Return [x, y] of the center of cell containing provided text 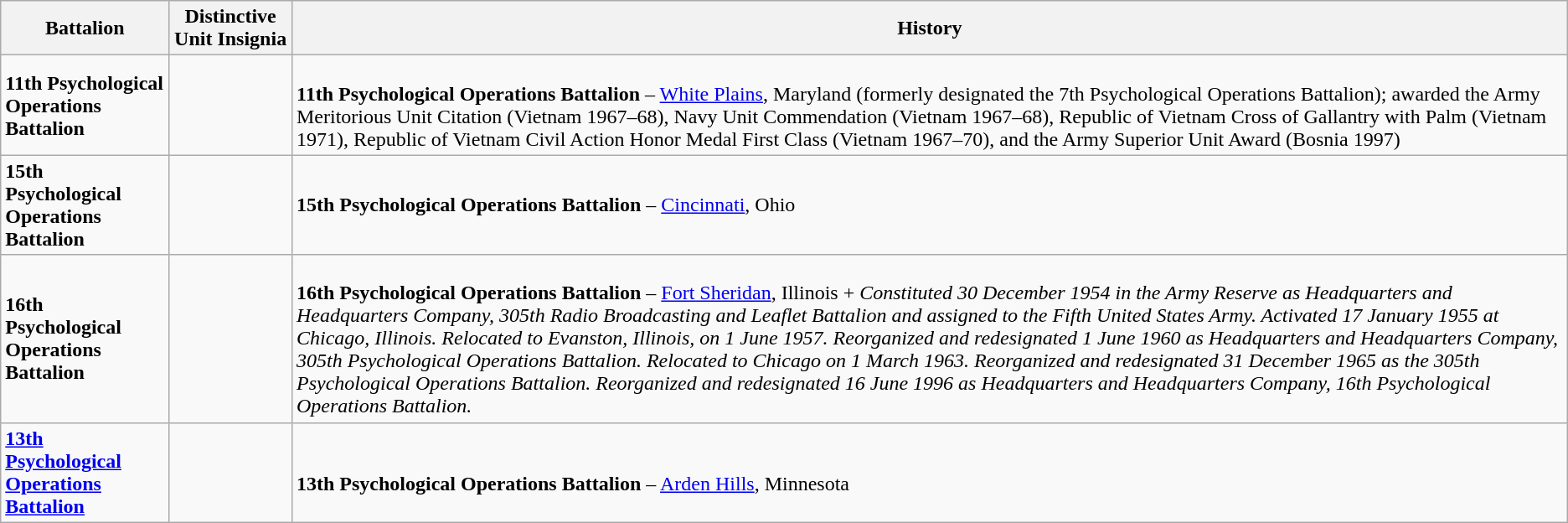
History [930, 28]
13th Psychological Operations Battalion [85, 473]
15th Psychological Operations Battalion [85, 205]
16th Psychological Operations Battalion [85, 339]
Distinctive Unit Insignia [231, 28]
15th Psychological Operations Battalion – Cincinnati, Ohio [930, 205]
11th Psychological Operations Battalion [85, 106]
Battalion [85, 28]
13th Psychological Operations Battalion – Arden Hills, Minnesota [930, 473]
